Scan for the cell matching the given text and deliver its [x, y] coordinate at center. 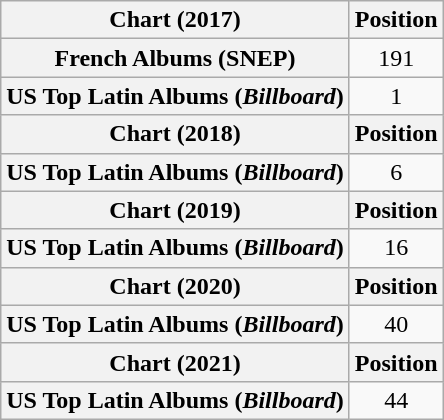
191 [396, 58]
French Albums (SNEP) [176, 58]
16 [396, 248]
Chart (2017) [176, 20]
44 [396, 400]
1 [396, 96]
Chart (2021) [176, 362]
Chart (2019) [176, 210]
6 [396, 172]
Chart (2018) [176, 134]
40 [396, 324]
Chart (2020) [176, 286]
